Capture the cell that displays the provided text and extract its (X, Y) central coordinate. 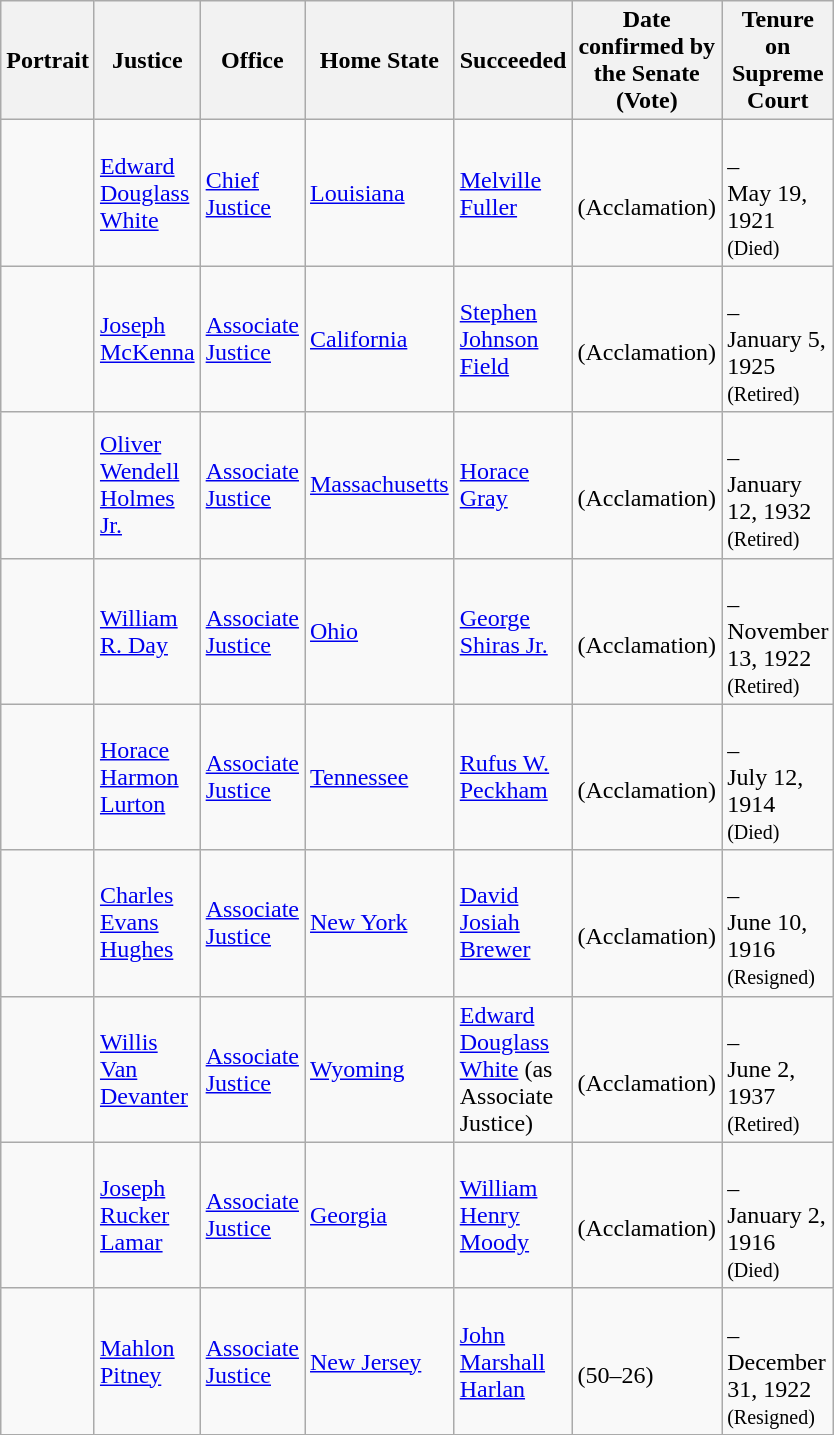
Edward Douglass White (147, 193)
–January 5, 1925(Retired) (778, 339)
Joseph Rucker Lamar (147, 1215)
Horace Gray (513, 485)
–June 2, 1937(Retired) (778, 1069)
–November 13, 1922(Retired) (778, 631)
Willis Van Devanter (147, 1069)
–January 12, 1932(Retired) (778, 485)
Massachusetts (379, 485)
Louisiana (379, 193)
–May 19, 1921(Died) (778, 193)
Stephen Johnson Field (513, 339)
Tenure on Supreme Court (778, 60)
Justice (147, 60)
Succeeded (513, 60)
–June 10, 1916(Resigned) (778, 923)
Joseph McKenna (147, 339)
Horace Harmon Lurton (147, 777)
Melville Fuller (513, 193)
Edward Douglass White (as Associate Justice) (513, 1069)
New Jersey (379, 1361)
(50–26) (647, 1361)
Charles Evans Hughes (147, 923)
William Henry Moody (513, 1215)
Oliver Wendell Holmes Jr. (147, 485)
Rufus W. Peckham (513, 777)
Georgia (379, 1215)
California (379, 339)
Tennessee (379, 777)
New York (379, 923)
–July 12, 1914(Died) (778, 777)
Chief Justice (252, 193)
Date confirmed by the Senate(Vote) (647, 60)
David Josiah Brewer (513, 923)
Ohio (379, 631)
Wyoming (379, 1069)
John Marshall Harlan (513, 1361)
–December 31, 1922(Resigned) (778, 1361)
Portrait (48, 60)
Mahlon Pitney (147, 1361)
–January 2, 1916(Died) (778, 1215)
Home State (379, 60)
George Shiras Jr. (513, 631)
William R. Day (147, 631)
Office (252, 60)
